For the text-containing cell, return its midpoint in (x, y) coordinate format. 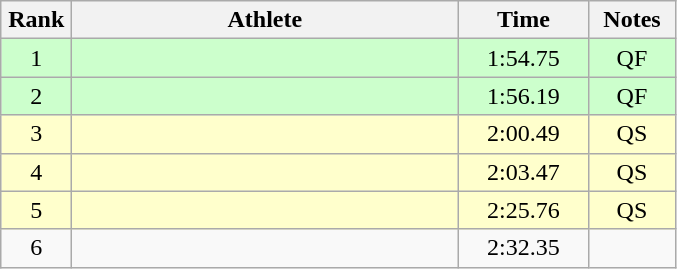
2:32.35 (524, 248)
2:03.47 (524, 172)
1:56.19 (524, 96)
1 (36, 58)
5 (36, 210)
6 (36, 248)
2:00.49 (524, 134)
4 (36, 172)
1:54.75 (524, 58)
2:25.76 (524, 210)
Notes (632, 20)
Time (524, 20)
Rank (36, 20)
3 (36, 134)
2 (36, 96)
Athlete (265, 20)
